Identify which cell holds the provided text, then report its [X, Y] central coordinate. 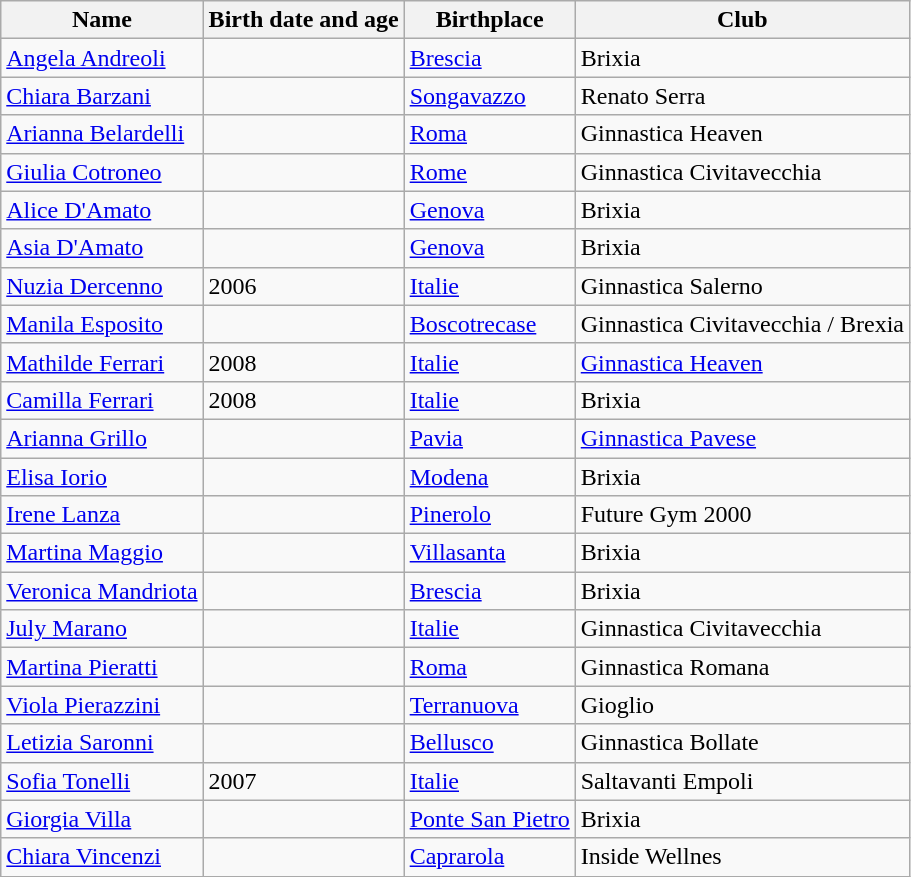
Ginnastica Pavese [742, 438]
Irene Lanza [102, 515]
Martina Maggio [102, 553]
Martina Pieratti [102, 667]
Mathilde Ferrari [102, 362]
Caprarola [490, 857]
Saltavanti Empoli [742, 781]
Pinerolo [490, 515]
July Marano [102, 629]
Name [102, 20]
2006 [304, 286]
Ponte San Pietro [490, 819]
Terranuova [490, 705]
Asia D'Amato [102, 248]
Nuzia Dercenno [102, 286]
Inside Wellnes [742, 857]
Arianna Grillo [102, 438]
Future Gym 2000 [742, 515]
Bellusco [490, 743]
Angela Andreoli [102, 58]
Birthplace [490, 20]
Chiara Barzani [102, 96]
Villasanta [490, 553]
Renato Serra [742, 96]
Ginnastica Bollate [742, 743]
2007 [304, 781]
Giorgia Villa [102, 819]
Ginnastica Salerno [742, 286]
Songavazzo [490, 96]
Modena [490, 477]
Birth date and age [304, 20]
Club [742, 20]
Ginnastica Romana [742, 667]
Giulia Cotroneo [102, 172]
Boscotrecase [490, 324]
Sofia Tonelli [102, 781]
Rome [490, 172]
Alice D'Amato [102, 210]
Viola Pierazzini [102, 705]
Pavia [490, 438]
Gioglio [742, 705]
Arianna Belardelli [102, 134]
Chiara Vincenzi [102, 857]
Veronica Mandriota [102, 591]
Letizia Saronni [102, 743]
Manila Esposito [102, 324]
Camilla Ferrari [102, 400]
Elisa Iorio [102, 477]
Ginnastica Civitavecchia / Brexia [742, 324]
